Detect which cell encompasses the target text, then output its [X, Y] center coordinate. 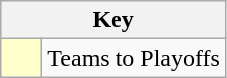
Key [114, 20]
Teams to Playoffs [134, 58]
